Output the [x, y] coordinate of the center of the cell containing the given text.  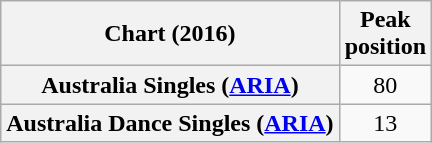
Chart (2016) [170, 34]
Australia Singles (ARIA) [170, 85]
80 [385, 85]
Australia Dance Singles (ARIA) [170, 123]
Peakposition [385, 34]
13 [385, 123]
